Find where the given text appears and provide that cell's center as [x, y] coordinate. 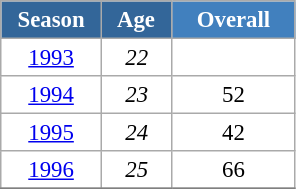
66 [234, 170]
22 [136, 58]
24 [136, 133]
23 [136, 95]
52 [234, 95]
1993 [52, 58]
Overall [234, 20]
Season [52, 20]
1996 [52, 170]
42 [234, 133]
1995 [52, 133]
25 [136, 170]
1994 [52, 95]
Age [136, 20]
